Detect which cell encompasses the target text, then output its [x, y] center coordinate. 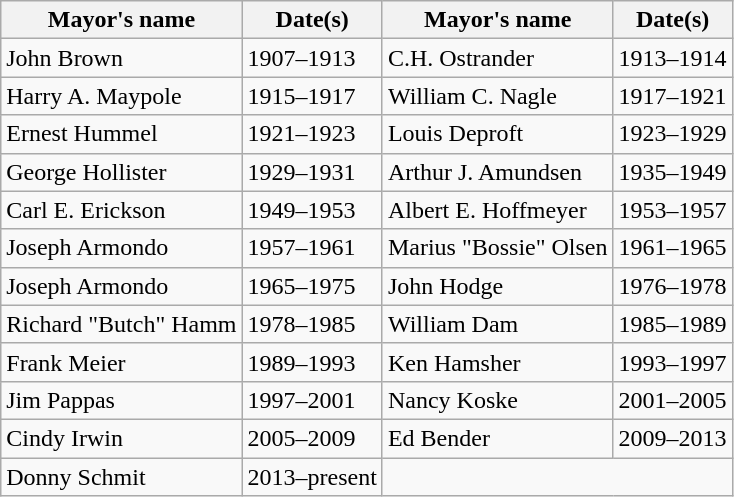
Richard "Butch" Hamm [122, 324]
Harry A. Maypole [122, 96]
John Hodge [498, 286]
Donny Schmit [122, 477]
Carl E. Erickson [122, 210]
1985–1989 [672, 324]
Ernest Hummel [122, 134]
1989–1993 [312, 362]
1913–1914 [672, 58]
1961–1965 [672, 248]
Ken Hamsher [498, 362]
2005–2009 [312, 438]
1993–1997 [672, 362]
William C. Nagle [498, 96]
2013–present [312, 477]
1923–1929 [672, 134]
1978–1985 [312, 324]
C.H. Ostrander [498, 58]
1953–1957 [672, 210]
Albert E. Hoffmeyer [498, 210]
1997–2001 [312, 400]
George Hollister [122, 172]
Louis Deproft [498, 134]
1957–1961 [312, 248]
William Dam [498, 324]
Nancy Koske [498, 400]
Arthur J. Amundsen [498, 172]
Cindy Irwin [122, 438]
1976–1978 [672, 286]
1929–1931 [312, 172]
1949–1953 [312, 210]
2009–2013 [672, 438]
1915–1917 [312, 96]
Frank Meier [122, 362]
2001–2005 [672, 400]
Jim Pappas [122, 400]
Ed Bender [498, 438]
Marius "Bossie" Olsen [498, 248]
1917–1921 [672, 96]
1965–1975 [312, 286]
1921–1923 [312, 134]
1907–1913 [312, 58]
1935–1949 [672, 172]
John Brown [122, 58]
